Scan for the cell matching the given text and deliver its [X, Y] coordinate at center. 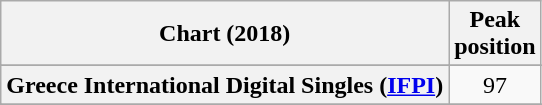
97 [495, 85]
Peak position [495, 34]
Greece International Digital Singles (IFPI) [225, 85]
Chart (2018) [225, 34]
